Extract the (X, Y) coordinate from the center of the cell holding the provided text.  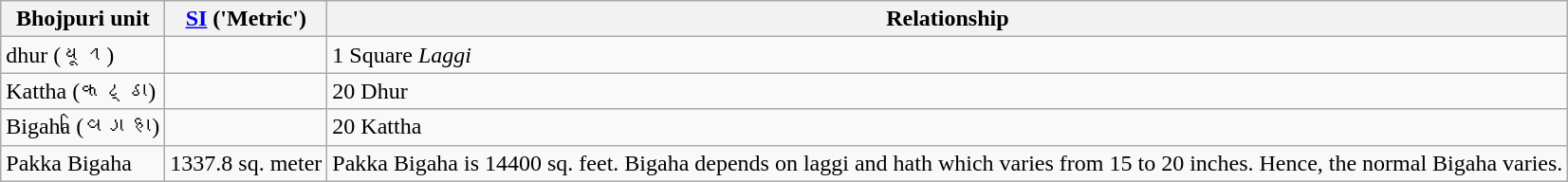
1337.8 sq. meter (247, 163)
Pakka Bigaha (83, 163)
Bhojpuri unit (83, 19)
Bigaha (𑂥𑂱𑂏𑂯𑂰) (83, 127)
Relationship (948, 19)
Kattha (𑂍𑂗𑂹𑂘𑂰) (83, 91)
dhur (𑂡𑂴𑂩) (83, 55)
20 Dhur (948, 91)
1 Square Laggi (948, 55)
20 Kattha (948, 127)
Pakka Bigaha is 14400 sq. feet. Bigaha depends on laggi and hath which varies from 15 to 20 inches. Hence, the normal Bigaha varies. (948, 163)
SI ('Metric') (247, 19)
